Search for the cell housing the specified text and yield its (X, Y) center coordinate. 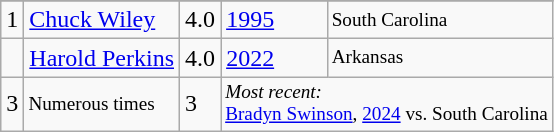
1995 (274, 20)
Numerous times (102, 104)
2022 (274, 58)
South Carolina (440, 20)
Arkansas (440, 58)
Chuck Wiley (102, 20)
Harold Perkins (102, 58)
1 (12, 20)
Most recent:Bradyn Swinson, 2024 vs. South Carolina (387, 104)
